Pinpoint the cell where the given text exists, returning its [X, Y] midpoint coordinate. 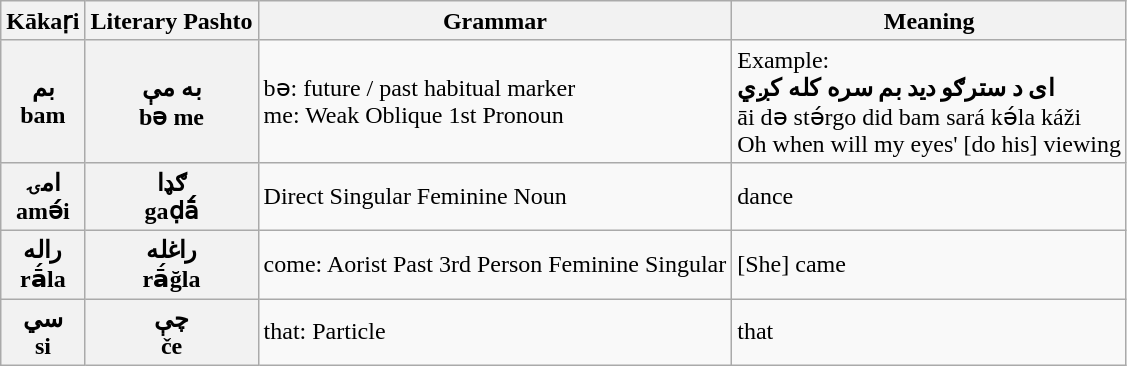
that [930, 332]
Meaning [930, 21]
[She] came [930, 264]
bə: future / past habitual markerme: Weak Oblique 1st Pronoun [495, 101]
بمbam [43, 101]
Grammar [495, 21]
چېče [172, 332]
Direct Singular Feminine Noun [495, 196]
come: Aorist Past 3rd Person Feminine Singular [495, 264]
Kākaṛi [43, 21]
Example:ای د سترګو ديد بم سره کله کږيāi də stə́rgo did bam sará kə́la kážiOh when will my eyes' [do his] viewing [930, 101]
سيsi [43, 332]
Literary Pashto [172, 21]
به مېbə me [172, 101]
ګډاgaḍā́ [172, 196]
راغلهrā́ğla [172, 264]
that: Particle [495, 332]
dance [930, 196]
امۍamə́i [43, 196]
رالهrā́la [43, 264]
